Search for the cell housing the specified text and yield its [X, Y] center coordinate. 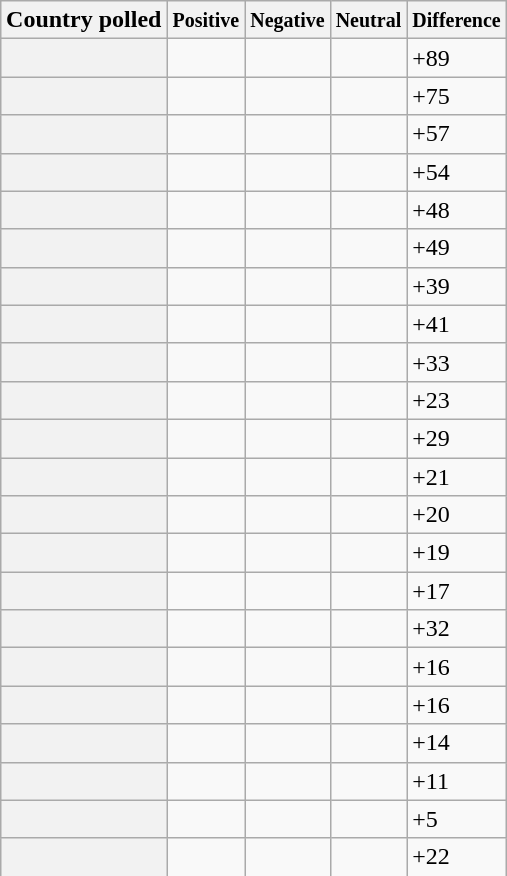
+54 [457, 172]
+17 [457, 591]
+20 [457, 515]
+19 [457, 553]
+33 [457, 362]
+89 [457, 58]
+41 [457, 324]
Negative [288, 20]
+75 [457, 96]
+22 [457, 857]
+32 [457, 629]
+14 [457, 743]
+39 [457, 286]
+48 [457, 210]
+11 [457, 781]
+5 [457, 819]
Country polled [84, 20]
+49 [457, 248]
+21 [457, 477]
+57 [457, 134]
Neutral [368, 20]
+23 [457, 400]
+29 [457, 438]
Positive [206, 20]
Difference [457, 20]
